Determine the (x, y) coordinate at the center of the cell enclosing the given text.  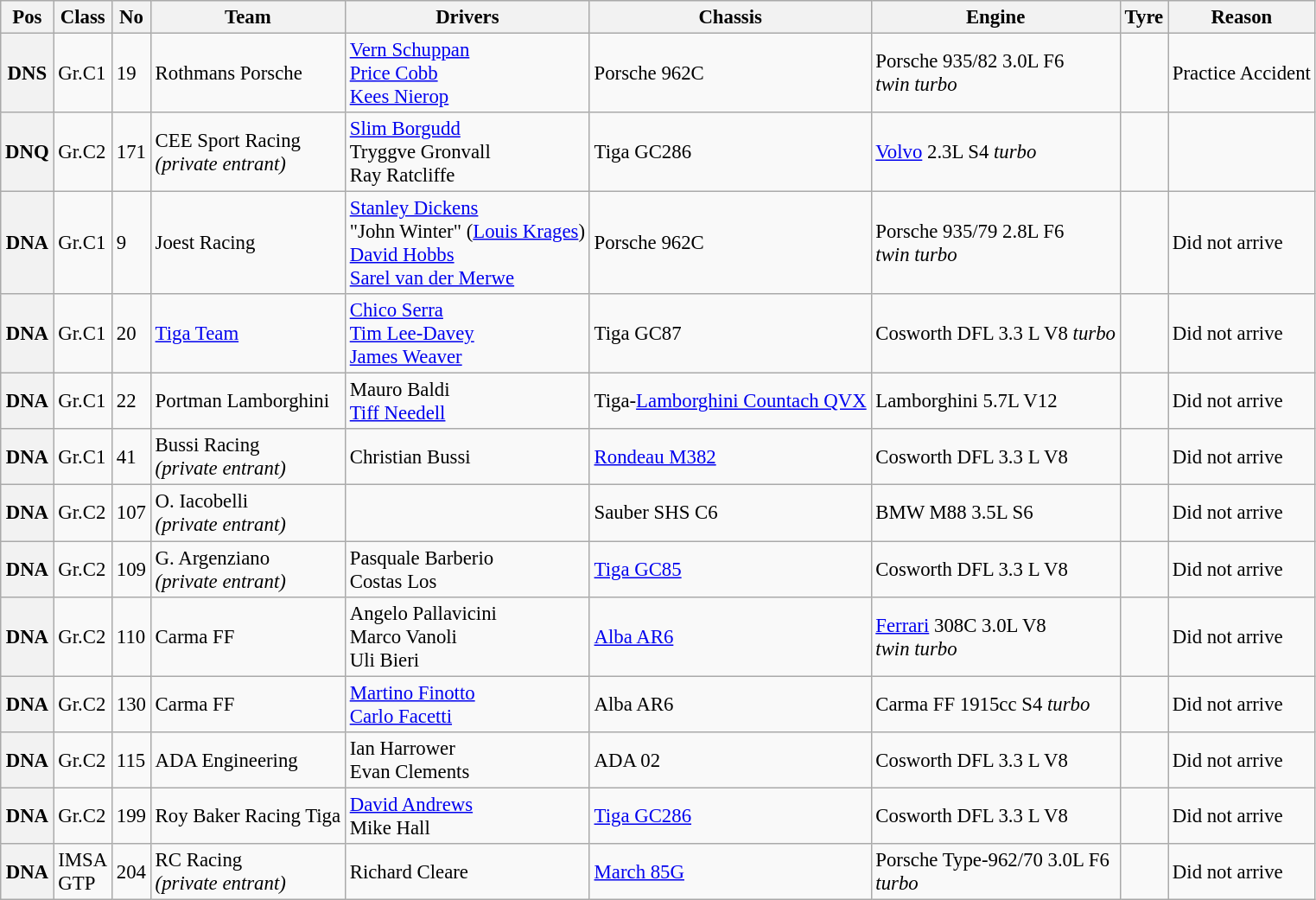
Roy Baker Racing Tiga (247, 816)
G. Argenziano(private entrant) (247, 569)
130 (131, 704)
Tiga Team (247, 334)
Pasquale Barberio Costas Los (467, 569)
Angelo Pallavicini Marco Vanoli Uli Bieri (467, 636)
David Andrews Mike Hall (467, 816)
107 (131, 514)
109 (131, 569)
Porsche 935/82 3.0L F6twin turbo (995, 73)
Tiga GC85 (730, 569)
Drivers (467, 17)
Ferrari 308C 3.0L V8twin turbo (995, 636)
Engine (995, 17)
Lamborghini 5.7L V12 (995, 401)
Practice Accident (1243, 73)
Martino Finotto Carlo Facetti (467, 704)
Team (247, 17)
DNS (28, 73)
20 (131, 334)
RC Racing(private entrant) (247, 871)
IMSAGTP (83, 871)
Porsche 935/79 2.8L F6twin turbo (995, 244)
Vern Schuppan Price Cobb Kees Nierop (467, 73)
Ian Harrower Evan Clements (467, 759)
41 (131, 456)
DNQ (28, 152)
Tiga-Lamborghini Countach QVX (730, 401)
BMW M88 3.5L S6 (995, 514)
Volvo 2.3L S4 turbo (995, 152)
110 (131, 636)
Joest Racing (247, 244)
204 (131, 871)
Bussi Racing(private entrant) (247, 456)
Christian Bussi (467, 456)
Slim Borgudd Tryggve Gronvall Ray Ratcliffe (467, 152)
Rothmans Porsche (247, 73)
199 (131, 816)
Tyre (1144, 17)
Class (83, 17)
22 (131, 401)
CEE Sport Racing(private entrant) (247, 152)
Carma FF 1915cc S4 turbo (995, 704)
Richard Cleare (467, 871)
ADA 02 (730, 759)
No (131, 17)
9 (131, 244)
O. Iacobelli (private entrant) (247, 514)
Stanley Dickens "John Winter" (Louis Krages) David Hobbs Sarel van der Merwe (467, 244)
March 85G (730, 871)
19 (131, 73)
Chico Serra Tim Lee-Davey James Weaver (467, 334)
Reason (1243, 17)
171 (131, 152)
Chassis (730, 17)
115 (131, 759)
Tiga GC87 (730, 334)
Porsche Type-962/70 3.0L F6turbo (995, 871)
Pos (28, 17)
Rondeau M382 (730, 456)
Mauro Baldi Tiff Needell (467, 401)
ADA Engineering (247, 759)
Portman Lamborghini (247, 401)
Sauber SHS C6 (730, 514)
Cosworth DFL 3.3 L V8 turbo (995, 334)
